Return [X, Y] of the center of cell containing provided text 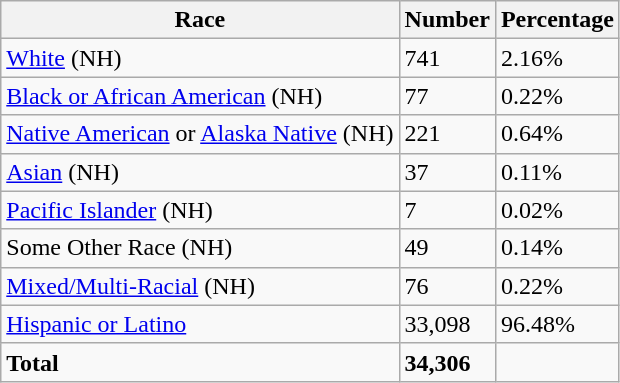
Some Other Race (NH) [200, 248]
Number [447, 20]
34,306 [447, 362]
2.16% [557, 58]
Asian (NH) [200, 172]
White (NH) [200, 58]
Total [200, 362]
49 [447, 248]
221 [447, 134]
0.14% [557, 248]
7 [447, 210]
Native American or Alaska Native (NH) [200, 134]
96.48% [557, 324]
Black or African American (NH) [200, 96]
0.11% [557, 172]
77 [447, 96]
37 [447, 172]
0.64% [557, 134]
Hispanic or Latino [200, 324]
76 [447, 286]
Pacific Islander (NH) [200, 210]
Mixed/Multi-Racial (NH) [200, 286]
Race [200, 20]
741 [447, 58]
0.02% [557, 210]
33,098 [447, 324]
Percentage [557, 20]
